Return [X, Y] of the center of cell containing provided text 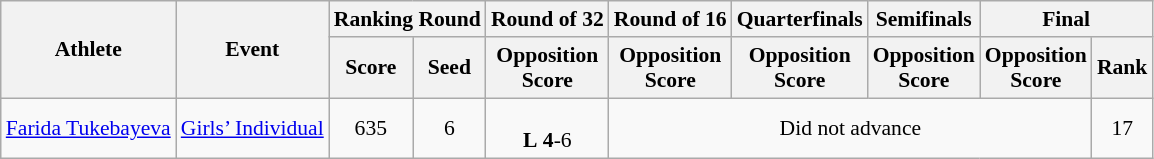
6 [450, 128]
Girls’ Individual [252, 128]
Event [252, 50]
L 4-6 [548, 128]
Ranking Round [408, 19]
Final [1066, 19]
635 [371, 128]
Quarterfinals [800, 19]
Semifinals [924, 19]
Rank [1122, 68]
Round of 16 [670, 19]
Round of 32 [548, 19]
Farida Tukebayeva [88, 128]
17 [1122, 128]
Did not advance [850, 128]
Seed [450, 68]
Athlete [88, 50]
Score [371, 68]
